Scan for the cell matching the given text and deliver its (X, Y) coordinate at center. 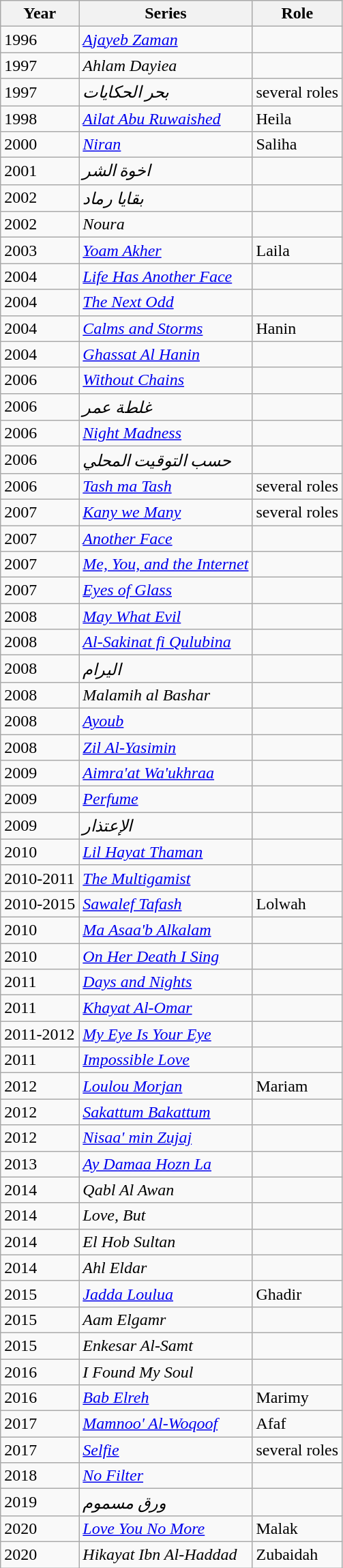
Heila (297, 118)
الإعتذار (166, 826)
The Next Odd (166, 302)
Enkesar Al-Samt (166, 1345)
2001 (40, 171)
Tash ma Tash (166, 486)
Me, You, and the Internet (166, 565)
El Hob Sultan (166, 1242)
Zubaidah (297, 1554)
Days and Nights (166, 982)
Afaf (297, 1424)
2013 (40, 1164)
Nisaa' min Zujaj (166, 1138)
غلطة عمر (166, 407)
Love You No More (166, 1528)
Aam Elgamr (166, 1320)
Ahlam Dayiea (166, 66)
Lil Hayat Thaman (166, 852)
Love, But (166, 1216)
Role (297, 14)
اخوة الشر (166, 171)
My Eye Is Your Eye (166, 1034)
بقايا رماد (166, 198)
Mariam (297, 1086)
Ay Damaa Hozn La (166, 1164)
Malak (297, 1528)
Calms and Storms (166, 328)
Lolwah (297, 904)
May What Evil (166, 616)
Night Madness (166, 433)
Ayoub (166, 721)
Series (166, 14)
Zil Al-Yasimin (166, 747)
2000 (40, 145)
On Her Death I Sing (166, 956)
1998 (40, 118)
2010-2015 (40, 904)
2003 (40, 251)
Without Chains (166, 380)
Impossible Love (166, 1060)
ورق مسموم (166, 1502)
2011-2012 (40, 1034)
Ghassat Al Hanin (166, 354)
Hikayat Ibn Al-Haddad (166, 1554)
Al-Sakinat fi Qulubina (166, 642)
Life Has Another Face (166, 276)
Year (40, 14)
Marimy (297, 1398)
Loulou Morjan (166, 1086)
2019 (40, 1502)
Yoam Akher (166, 251)
Khayat Al-Omar (166, 1008)
Saliha (297, 145)
Noura (166, 225)
حسب التوقيت المحلي (166, 460)
Hanin (297, 328)
Ma Asaa'b Alkalam (166, 930)
Another Face (166, 539)
No Filter (166, 1476)
Sakattum Bakattum (166, 1112)
The Multigamist (166, 878)
Ajayeb Zaman (166, 40)
Eyes of Glass (166, 590)
Kany we Many (166, 512)
بحر الحكايات (166, 92)
Ghadir (297, 1294)
Jadda Loulua (166, 1294)
Qabl Al Awan (166, 1190)
Aimra'at Wa'ukhraa (166, 773)
Niran (166, 145)
Ahl Eldar (166, 1268)
Malamih al Bashar (166, 695)
Mamnoo' Al-Woqoof (166, 1424)
1996 (40, 40)
Laila (297, 251)
2010-2011 (40, 878)
Perfume (166, 799)
I Found My Soul (166, 1371)
Ailat Abu Ruwaished (166, 118)
اليرام (166, 669)
Sawalef Tafash (166, 904)
Bab Elreh (166, 1398)
2018 (40, 1476)
Selfie (166, 1450)
